Provide the [x, y] coordinate of the cell's center where the given text is located.  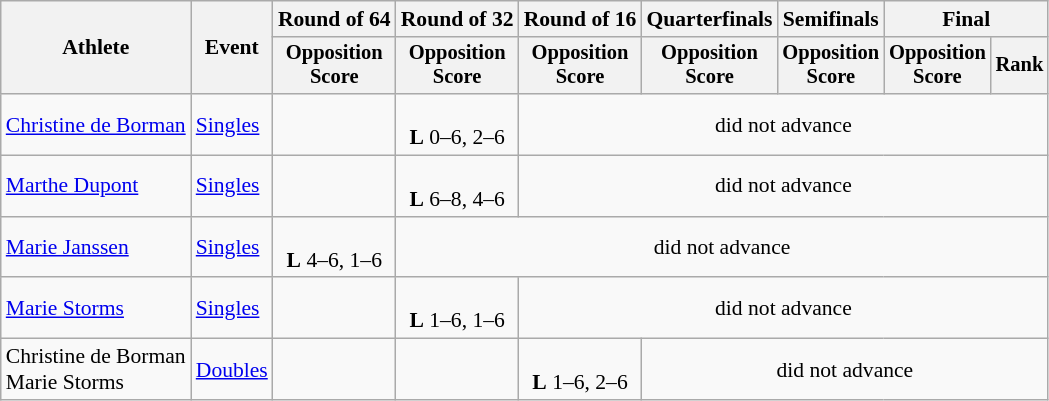
L 1–6, 1–6 [458, 308]
Event [232, 48]
Quarterfinals [709, 19]
Marthe Dupont [96, 186]
Round of 16 [580, 19]
L 4–6, 1–6 [334, 248]
L 1–6, 2–6 [580, 370]
Marie Janssen [96, 248]
Athlete [96, 48]
Christine de Borman [96, 124]
Final [966, 19]
Semifinals [830, 19]
Round of 64 [334, 19]
L 6–8, 4–6 [458, 186]
Rank [1020, 66]
Doubles [232, 370]
Christine de Borman Marie Storms [96, 370]
Round of 32 [458, 19]
Marie Storms [96, 308]
L 0–6, 2–6 [458, 124]
